Pinpoint the cell where the given text exists, returning its [X, Y] midpoint coordinate. 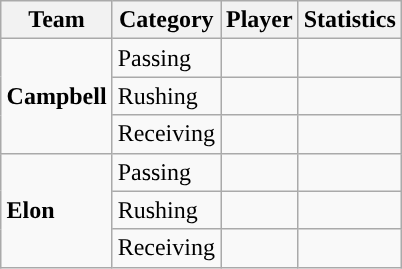
Team [56, 20]
Campbell [56, 96]
Elon [56, 210]
Player [259, 20]
Statistics [350, 20]
Category [166, 20]
